Return [X, Y] of the center of cell containing provided text 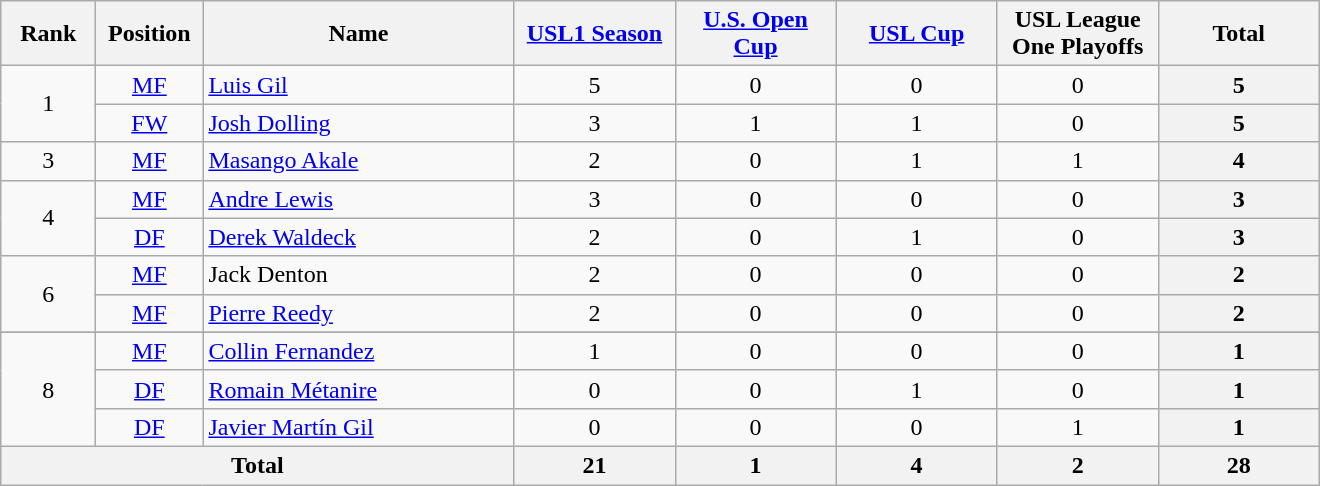
USL Cup [916, 34]
21 [594, 465]
Javier Martín Gil [358, 427]
Derek Waldeck [358, 237]
USL League One Playoffs [1078, 34]
FW [150, 123]
Rank [48, 34]
8 [48, 389]
USL1 Season [594, 34]
Collin Fernandez [358, 351]
Andre Lewis [358, 199]
Position [150, 34]
Name [358, 34]
Jack Denton [358, 275]
Luis Gil [358, 85]
28 [1238, 465]
6 [48, 294]
Romain Métanire [358, 389]
Pierre Reedy [358, 313]
U.S. Open Cup [756, 34]
Josh Dolling [358, 123]
Masango Akale [358, 161]
